Determine the [x, y] coordinate at the center of the cell enclosing the given text.  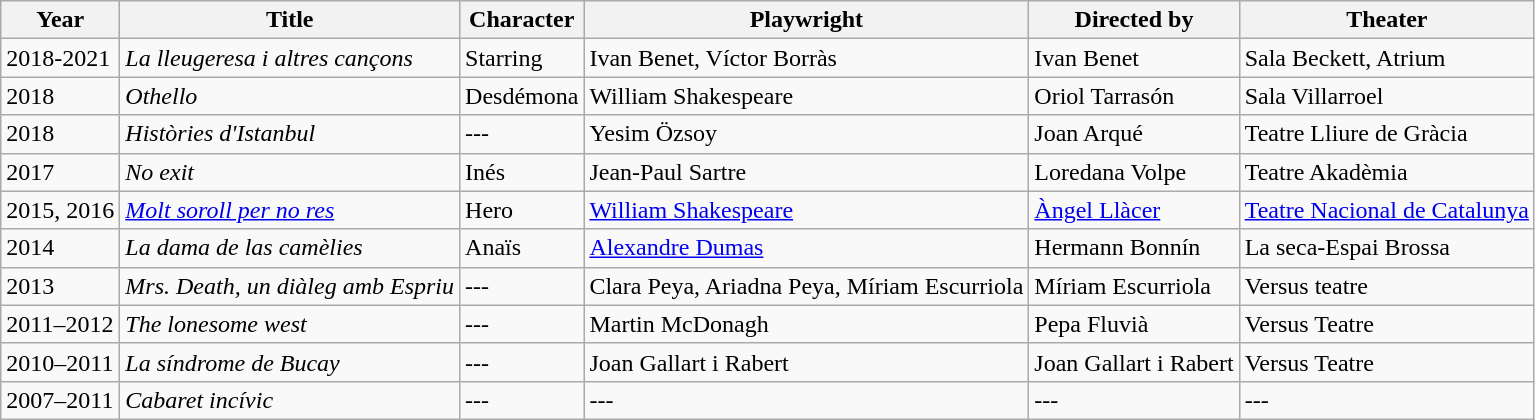
Ivan Benet, Víctor Borràs [806, 58]
Yesim Özsoy [806, 134]
Joan Arqué [1134, 134]
Míriam Escurriola [1134, 286]
Martin McDonagh [806, 324]
Othello [290, 96]
2015, 2016 [60, 210]
Loredana Volpe [1134, 172]
La lleugeresa i altres cançons [290, 58]
La dama de las camèlies [290, 248]
Jean-Paul Sartre [806, 172]
2018-2021 [60, 58]
La síndrome de Bucay [290, 362]
Teatre Nacional de Catalunya [1386, 210]
Clara Peya, Ariadna Peya, Míriam Escurriola [806, 286]
Inés [522, 172]
Hero [522, 210]
2011–2012 [60, 324]
Title [290, 20]
Teatre Lliure de Gràcia [1386, 134]
Teatre Akadèmia [1386, 172]
2014 [60, 248]
Playwright [806, 20]
Pepa Fluvià [1134, 324]
La seca-Espai Brossa [1386, 248]
Alexandre Dumas [806, 248]
Year [60, 20]
Sala Villarroel [1386, 96]
Anaïs [522, 248]
Històries d'Istanbul [290, 134]
Character [522, 20]
The lonesome west [290, 324]
2007–2011 [60, 400]
Oriol Tarrasón [1134, 96]
No exit [290, 172]
Directed by [1134, 20]
2010–2011 [60, 362]
Cabaret incívic [290, 400]
Hermann Bonnín [1134, 248]
Àngel Llàcer [1134, 210]
Starring [522, 58]
2013 [60, 286]
Ivan Benet [1134, 58]
Molt soroll per no res [290, 210]
Theater [1386, 20]
Versus teatre [1386, 286]
Mrs. Death, un diàleg amb Espriu [290, 286]
2017 [60, 172]
Sala Beckett, Atrium [1386, 58]
Desdémona [522, 96]
